Provide the (x, y) coordinate of the cell's center where the given text is located.  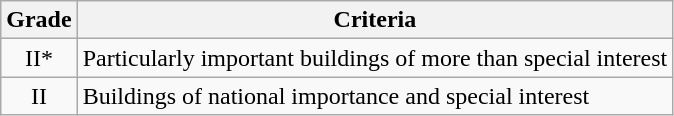
Grade (39, 20)
Buildings of national importance and special interest (375, 96)
Criteria (375, 20)
Particularly important buildings of more than special interest (375, 58)
II (39, 96)
II* (39, 58)
